Capture the cell that displays the provided text and extract its (x, y) central coordinate. 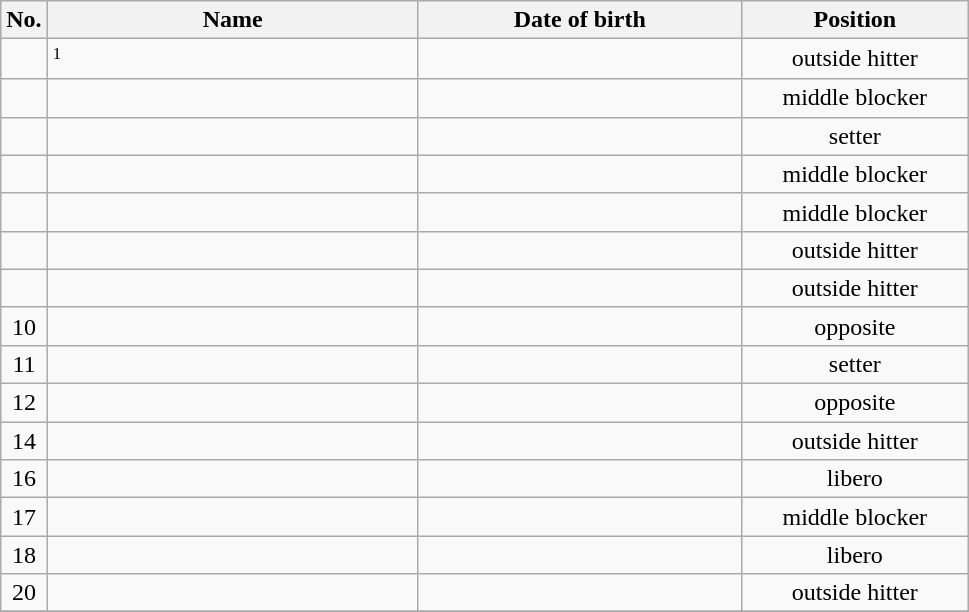
12 (24, 403)
Date of birth (580, 20)
1 (232, 59)
14 (24, 441)
18 (24, 555)
10 (24, 326)
16 (24, 479)
20 (24, 593)
11 (24, 364)
Name (232, 20)
Position (854, 20)
17 (24, 517)
No. (24, 20)
